Output the (x, y) coordinate of the center of the cell containing the given text.  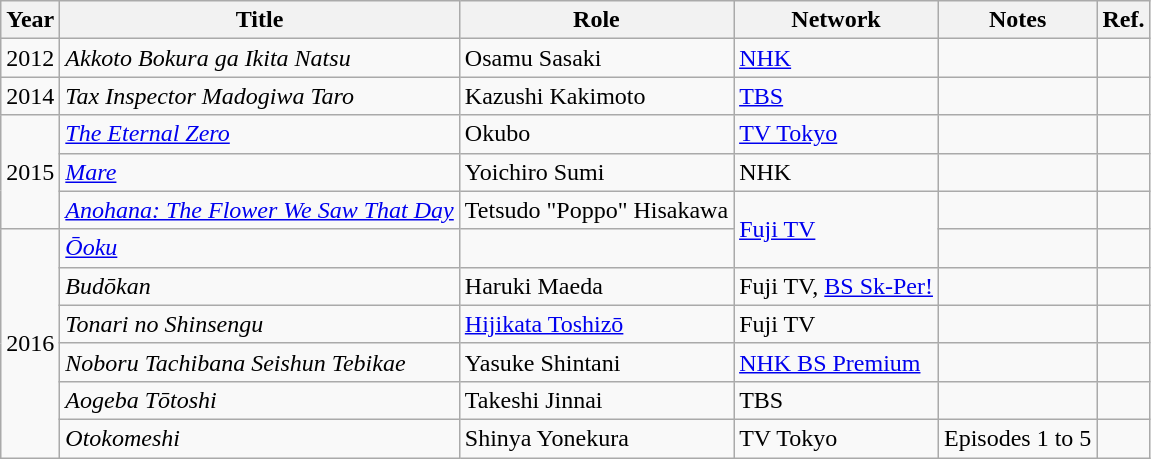
Tonari no Shinsengu (260, 324)
Takeshi Jinnai (596, 400)
Budōkan (260, 286)
2016 (30, 343)
Ōoku (260, 248)
Episodes 1 to 5 (1017, 438)
Yasuke Shintani (596, 362)
2012 (30, 58)
Notes (1017, 20)
Osamu Sasaki (596, 58)
2014 (30, 96)
Noboru Tachibana Seishun Tebikae (260, 362)
Role (596, 20)
Network (836, 20)
Year (30, 20)
Fuji TV, BS Sk-Per! (836, 286)
Shinya Yonekura (596, 438)
Mare (260, 172)
2015 (30, 172)
Kazushi Kakimoto (596, 96)
Title (260, 20)
Tax Inspector Madogiwa Taro (260, 96)
Okubo (596, 134)
Tetsudo "Poppo" Hisakawa (596, 210)
NHK BS Premium (836, 362)
Otokomeshi (260, 438)
Aogeba Tōtoshi (260, 400)
Haruki Maeda (596, 286)
Anohana: The Flower We Saw That Day (260, 210)
Yoichiro Sumi (596, 172)
Hijikata Toshizō (596, 324)
Ref. (1124, 20)
Akkoto Bokura ga Ikita Natsu (260, 58)
The Eternal Zero (260, 134)
